Output the [X, Y] coordinate of the center of the cell containing the given text.  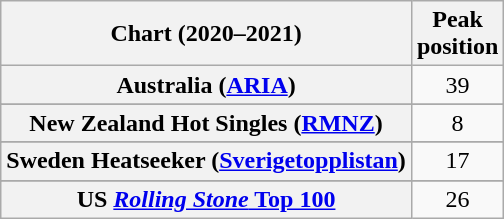
26 [457, 199]
New Zealand Hot Singles (RMNZ) [206, 123]
39 [457, 85]
Australia (ARIA) [206, 85]
17 [457, 161]
Chart (2020–2021) [206, 34]
US Rolling Stone Top 100 [206, 199]
8 [457, 123]
Sweden Heatseeker (Sverigetopplistan) [206, 161]
Peakposition [457, 34]
